Locate the cell with the specified text and output its [X, Y] center coordinate. 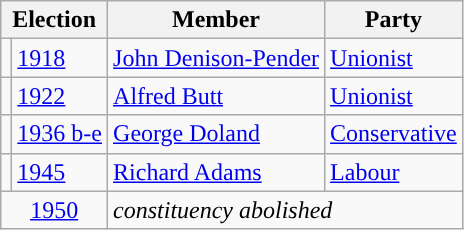
Party [394, 20]
Alfred Butt [216, 96]
constituency abolished [286, 210]
1936 b-e [60, 134]
Election [54, 20]
1950 [54, 210]
1945 [60, 172]
Labour [394, 172]
John Denison-Pender [216, 58]
Conservative [394, 134]
1918 [60, 58]
1922 [60, 96]
Member [216, 20]
Richard Adams [216, 172]
George Doland [216, 134]
